Detect which cell encompasses the target text, then output its (x, y) center coordinate. 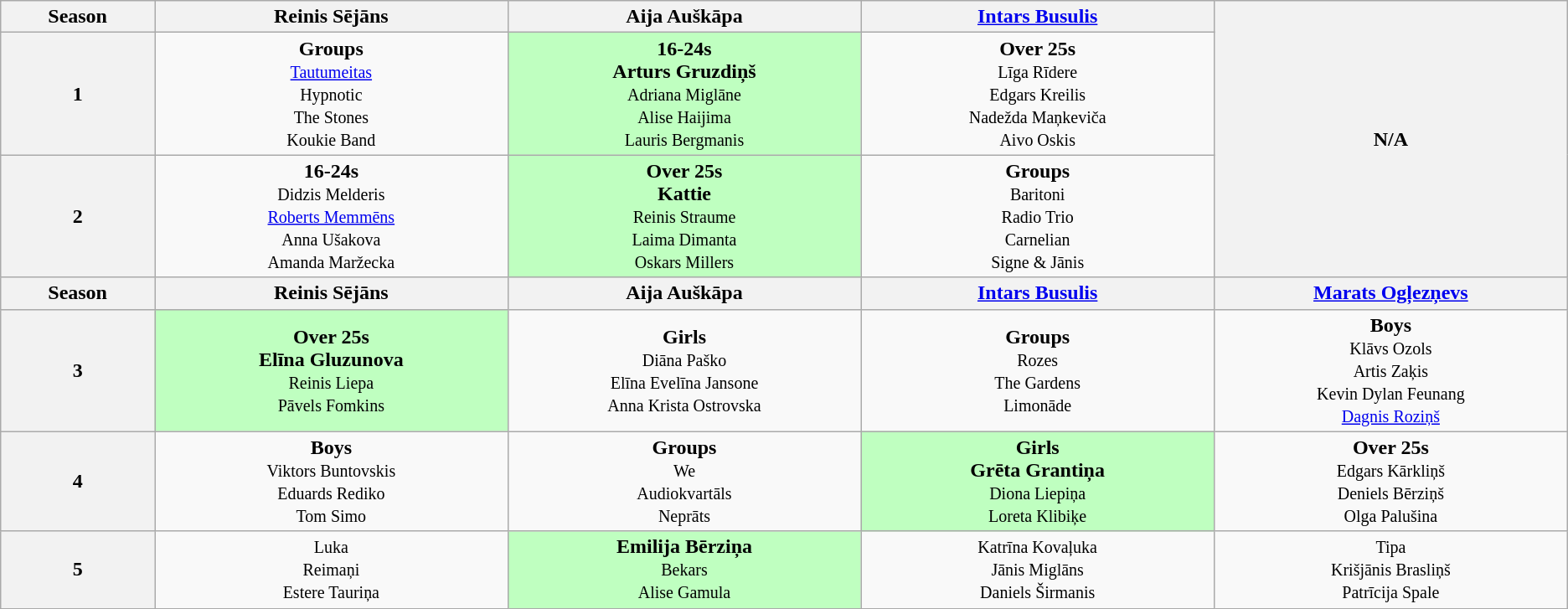
Marats Ogļezņevs (1390, 293)
GirlsGrēta GrantiņaDiona LiepiņaLoreta Klibiķe (1038, 481)
Emilija BērziņaBekarsAlise Gamula (684, 570)
Over 25sLīga RīdereEdgars KreilisNadežda MaņkevičaAivo Oskis (1038, 94)
4 (78, 481)
GroupsBaritoniRadio TrioCarnelianSigne & Jānis (1038, 216)
TipaKrišjānis BrasliņšPatrīcija Spale (1390, 570)
16-24sArturs GruzdiņšAdriana MiglāneAlise HaijimaLauris Bergmanis (684, 94)
1 (78, 94)
Katrīna KovaļukaJānis MiglānsDaniels Širmanis (1038, 570)
Over 25sKattieReinis StraumeLaima DimantaOskars Millers (684, 216)
GroupsTautumeitasHypnoticThe StonesKoukie Band (331, 94)
GirlsDiāna PaškoElīna Evelīna JansoneAnna Krista Ostrovska (684, 370)
BoysKlāvs OzolsArtis ZaķisKevin Dylan FeunangDagnis Roziņš (1390, 370)
BoysViktors BuntovskisEduards RedikoTom Simo (331, 481)
3 (78, 370)
GroupsWeAudiokvartālsNeprāts (684, 481)
N/A (1390, 139)
GroupsRozesThe GardensLimonāde (1038, 370)
Over 25sElīna GluzunovaReinis LiepaPāvels Fomkins (331, 370)
LukaReimaņiEstere Tauriņa (331, 570)
Over 25sEdgars KārkliņšDeniels BērziņšOlga Palušina (1390, 481)
5 (78, 570)
2 (78, 216)
16-24sDidzis MelderisRoberts MemmēnsAnna UšakovaAmanda Maržecka (331, 216)
